Provide the [X, Y] coordinate of the cell's center where the given text is located.  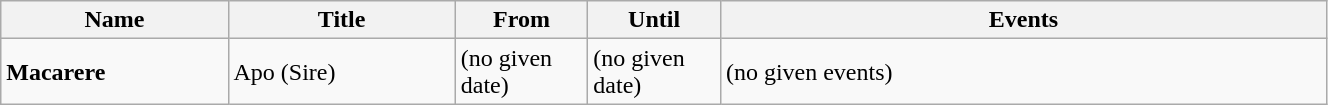
Apo (Sire) [342, 72]
Until [654, 20]
Name [114, 20]
Title [342, 20]
Macarere [114, 72]
From [522, 20]
(no given events) [1023, 72]
Events [1023, 20]
